Detect which cell encompasses the target text, then output its (x, y) center coordinate. 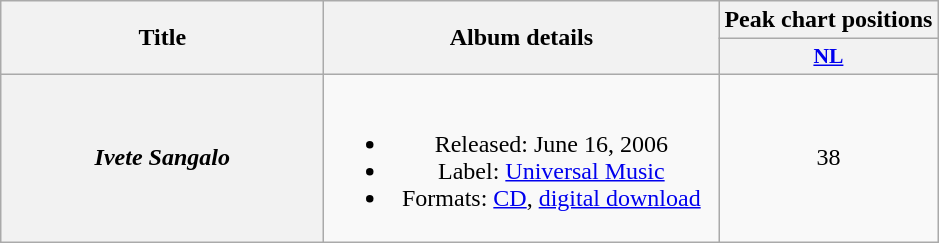
NL (828, 57)
Released: June 16, 2006Label: Universal MusicFormats: CD, digital download (522, 158)
Ivete Sangalo (162, 158)
Title (162, 38)
38 (828, 158)
Album details (522, 38)
Peak chart positions (828, 20)
